Provide the [X, Y] coordinate of the cell's center where the given text is located.  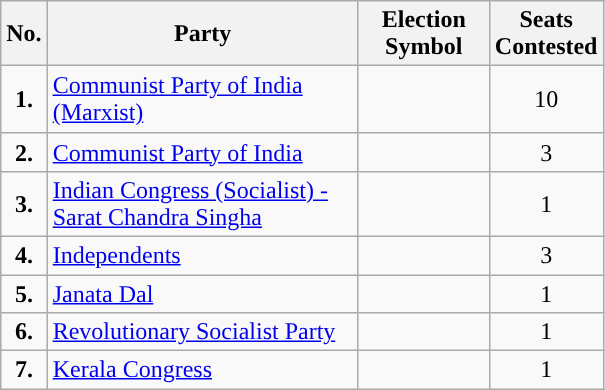
Independents [202, 255]
Communist Party of India [202, 152]
Revolutionary Socialist Party [202, 332]
Seats Contested [546, 34]
2. [24, 152]
Kerala Congress [202, 370]
Janata Dal [202, 293]
3. [24, 204]
Communist Party of India (Marxist) [202, 100]
7. [24, 370]
6. [24, 332]
Party [202, 34]
4. [24, 255]
Indian Congress (Socialist) - Sarat Chandra Singha [202, 204]
No. [24, 34]
1. [24, 100]
10 [546, 100]
Election Symbol [424, 34]
5. [24, 293]
